Return [x, y] of the center of cell containing provided text 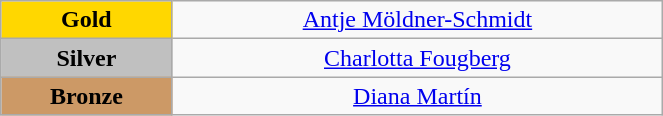
Diana Martín [418, 96]
Charlotta Fougberg [418, 58]
Gold [86, 20]
Silver [86, 58]
Antje Möldner-Schmidt [418, 20]
Bronze [86, 96]
